Output the [x, y] coordinate of the center of the cell containing the given text.  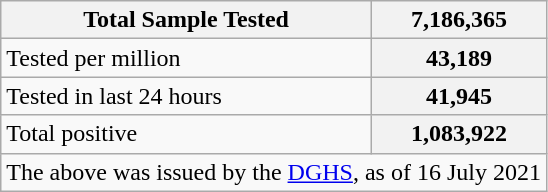
Total Sample Tested [186, 20]
1,083,922 [458, 134]
Tested per million [186, 58]
The above was issued by the DGHS, as of 16 July 2021 [274, 172]
43,189 [458, 58]
Total positive [186, 134]
41,945 [458, 96]
Tested in last 24 hours [186, 96]
7,186,365 [458, 20]
